Identify which cell holds the provided text, then report its (X, Y) central coordinate. 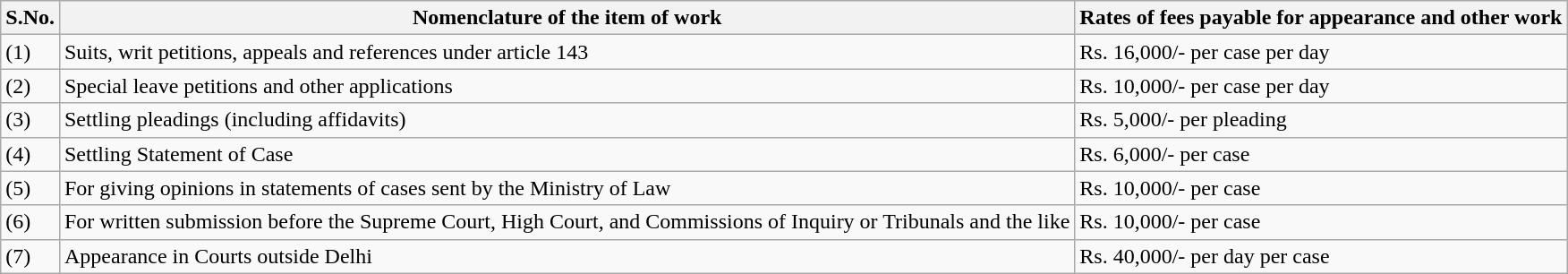
Settling pleadings (including affidavits) (567, 120)
For written submission before the Supreme Court, High Court, and Commissions of Inquiry or Tribunals and the like (567, 222)
Suits, writ petitions, appeals and references under article 143 (567, 52)
(2) (30, 86)
Rs. 6,000/- per case (1321, 154)
For giving opinions in statements of cases sent by the Ministry of Law (567, 188)
(1) (30, 52)
S.No. (30, 18)
Settling Statement of Case (567, 154)
Rs. 16,000/- per case per day (1321, 52)
Special leave petitions and other applications (567, 86)
Rs. 10,000/- per case per day (1321, 86)
(4) (30, 154)
(6) (30, 222)
(5) (30, 188)
Rs. 40,000/- per day per case (1321, 256)
(3) (30, 120)
Appearance in Courts outside Delhi (567, 256)
Rs. 5,000/- per pleading (1321, 120)
Nomenclature of the item of work (567, 18)
Rates of fees payable for appearance and other work (1321, 18)
(7) (30, 256)
